Extract the (x, y) coordinate from the center of the cell holding the provided text.  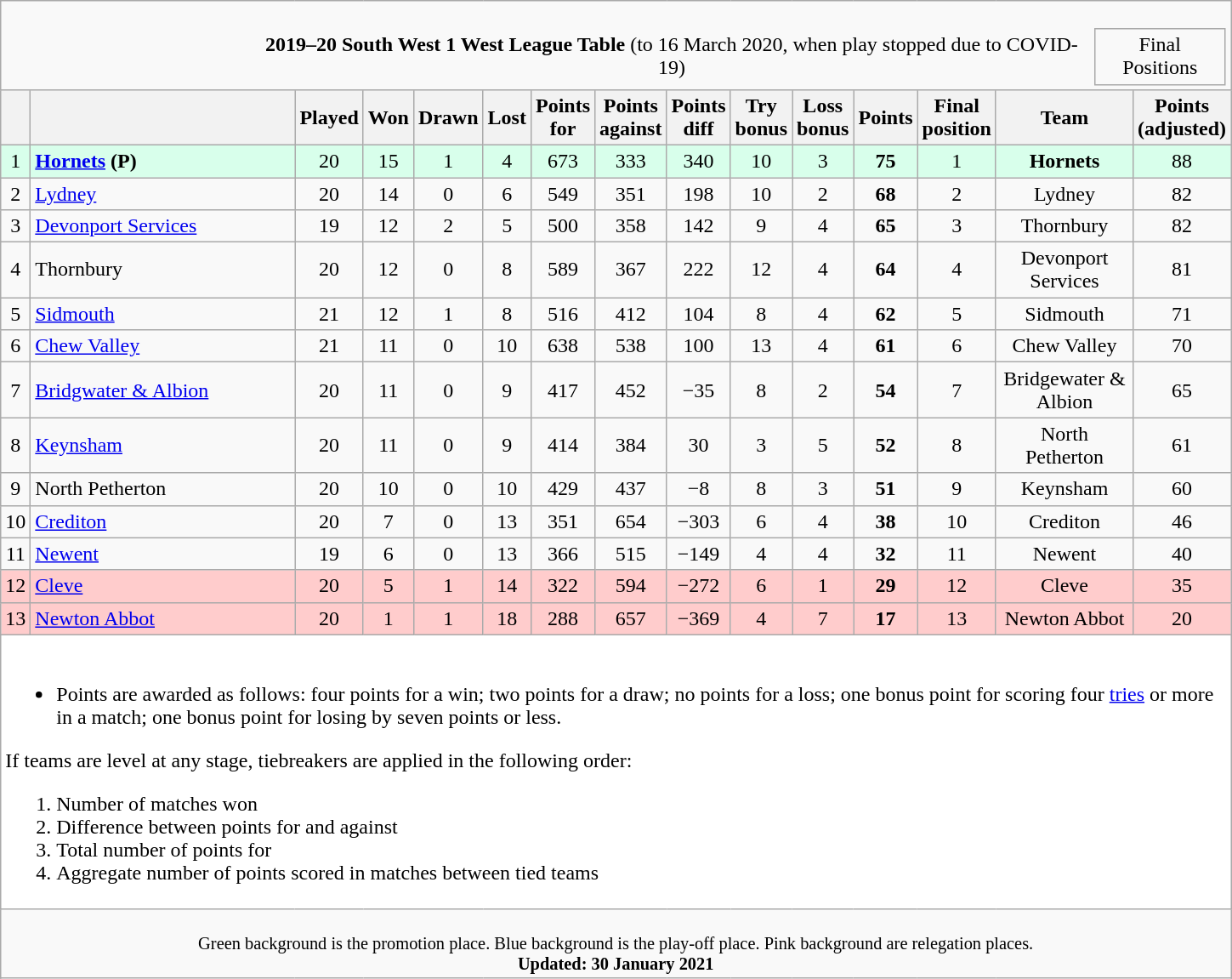
−35 (699, 390)
Points diff (699, 117)
417 (563, 390)
Points for (563, 117)
46 (1182, 521)
75 (886, 161)
52 (886, 446)
Points(adjusted) (1182, 117)
54 (886, 390)
100 (699, 346)
32 (886, 554)
38 (886, 521)
35 (1182, 586)
Bridgwater & Albion (163, 390)
62 (886, 314)
516 (563, 314)
68 (886, 193)
Green background is the promotion place. Blue background is the play-off place. Pink background are relegation places. Updated: 30 January 2021 (616, 944)
358 (631, 226)
29 (886, 586)
673 (563, 161)
Played (329, 117)
412 (631, 314)
2019–20 South West 1 West League Table (to 16 March 2020, when play stopped due to COVID-19) Final Positions (616, 46)
−303 (699, 521)
367 (631, 270)
589 (563, 270)
Lost (507, 117)
429 (563, 489)
Hornets (1065, 161)
30 (699, 446)
500 (563, 226)
384 (631, 446)
51 (886, 489)
17 (886, 618)
Try bonus (761, 117)
Points against (631, 117)
Drawn (448, 117)
549 (563, 193)
−272 (699, 586)
Points (886, 117)
2019–20 South West 1 West League Table (to 16 March 2020, when play stopped due to COVID-19) (672, 56)
288 (563, 618)
Hornets (P) (163, 161)
366 (563, 554)
142 (699, 226)
538 (631, 346)
−149 (699, 554)
Loss bonus (823, 117)
18 (507, 618)
654 (631, 521)
71 (1182, 314)
657 (631, 618)
222 (699, 270)
515 (631, 554)
70 (1182, 346)
594 (631, 586)
88 (1182, 161)
333 (631, 161)
Bridgewater & Albion (1065, 390)
15 (388, 161)
Won (388, 117)
414 (563, 446)
340 (699, 161)
64 (886, 270)
104 (699, 314)
60 (1182, 489)
Final position (957, 117)
40 (1182, 554)
Team (1065, 117)
Final Positions (1160, 56)
81 (1182, 270)
638 (563, 346)
452 (631, 390)
−8 (699, 489)
−369 (699, 618)
437 (631, 489)
322 (563, 586)
198 (699, 193)
